Locate the cell with the specified text and output its (x, y) center coordinate. 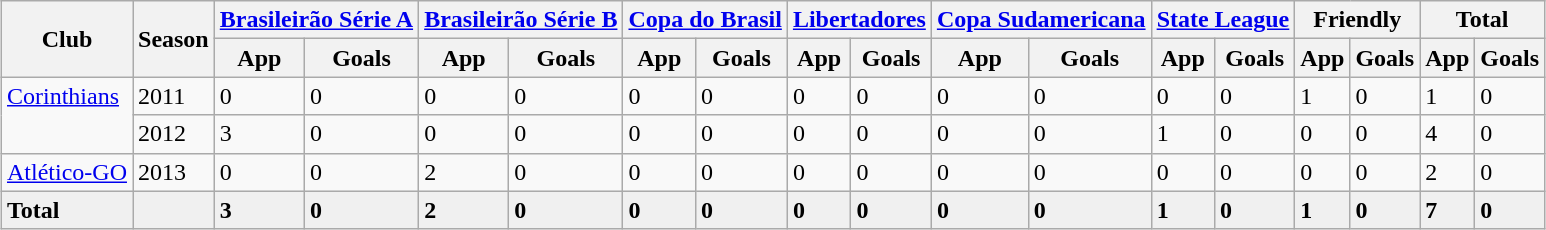
Brasileirão Série B (521, 20)
4 (1448, 134)
Friendly (1358, 20)
Brasileirão Série A (316, 20)
Copa do Brasil (705, 20)
2012 (173, 134)
State League (1223, 20)
2013 (173, 172)
Club (66, 39)
Season (173, 39)
Copa Sudamericana (1041, 20)
Libertadores (859, 20)
Atlético-GO (66, 172)
7 (1448, 210)
2011 (173, 96)
Corinthians (66, 115)
